Locate the cell with the specified text and output its (X, Y) center coordinate. 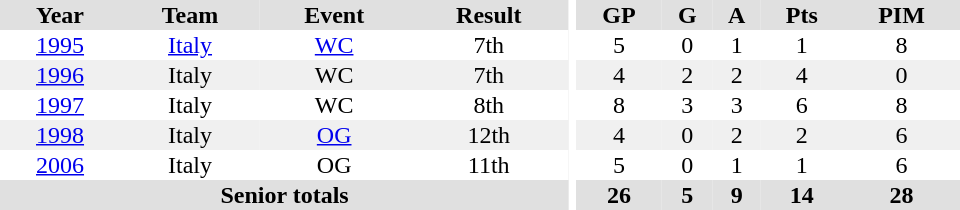
Event (334, 15)
1998 (60, 135)
PIM (902, 15)
Year (60, 15)
26 (619, 195)
8th (488, 105)
12th (488, 135)
1995 (60, 45)
Pts (802, 15)
G (688, 15)
A (737, 15)
1996 (60, 75)
1997 (60, 105)
9 (737, 195)
Team (190, 15)
GP (619, 15)
2006 (60, 165)
Senior totals (284, 195)
Result (488, 15)
11th (488, 165)
14 (802, 195)
28 (902, 195)
